Determine the (x, y) coordinate at the center of the cell enclosing the given text.  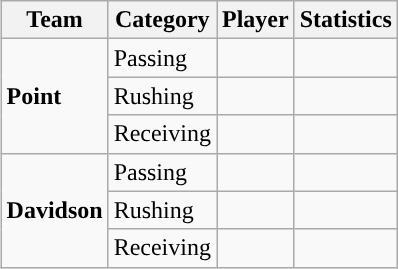
Team (54, 20)
Davidson (54, 210)
Category (162, 20)
Point (54, 96)
Statistics (346, 20)
Player (255, 20)
